Scan for the cell matching the given text and deliver its (X, Y) coordinate at center. 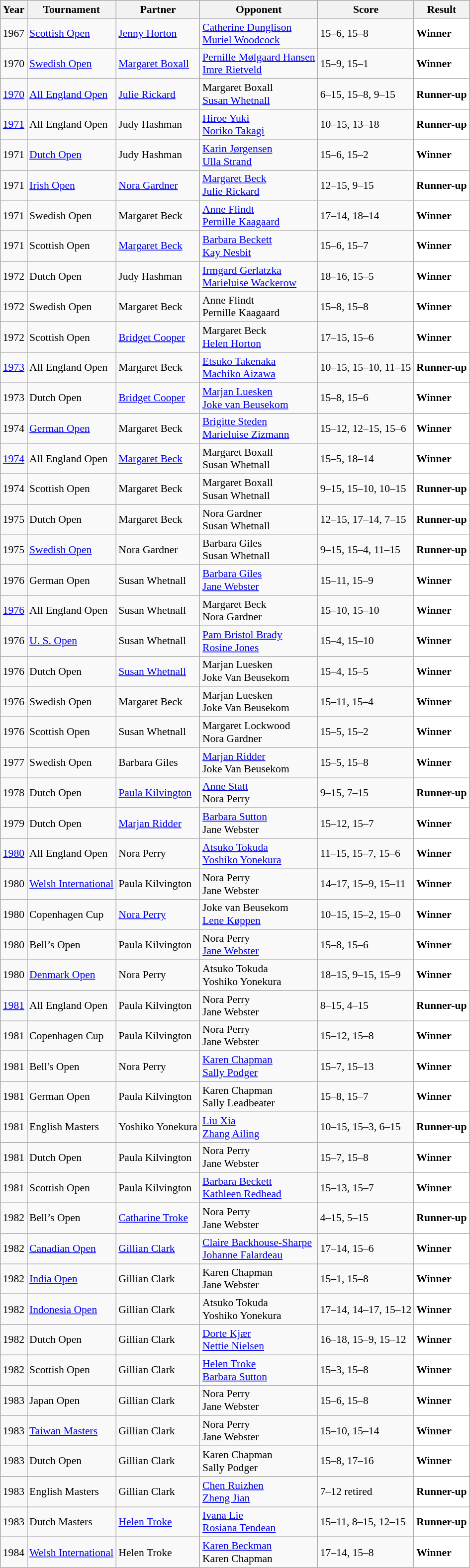
Marjan Ridder (158, 823)
15–10, 15–14 (366, 1431)
Karen Chapman Jane Webster (259, 1279)
1979 (14, 823)
15–3, 15–8 (366, 1370)
Catharine Troke (158, 1219)
Result (442, 9)
9–15, 7–15 (366, 793)
1978 (14, 793)
17–14, 15–8 (366, 1553)
15–8, 15–7 (366, 1096)
Barbara Giles Susan Whetnall (259, 550)
Score (366, 9)
Bell's Open (72, 1067)
Barbara Giles Jane Webster (259, 580)
15–9, 15–1 (366, 64)
Japan Open (72, 1401)
15–6, 15–7 (366, 247)
Jenny Horton (158, 34)
15–1, 15–8 (366, 1279)
15–6, 15–2 (366, 155)
Margaret Beck Julie Rickard (259, 185)
15–11, 8–15, 12–15 (366, 1522)
Margaret Lockwood Nora Gardner (259, 733)
15–12, 12–15, 15–6 (366, 428)
8–15, 4–15 (366, 1006)
9–15, 15–10, 10–15 (366, 489)
Margaret Beck Helen Horton (259, 337)
17–14, 14–17, 15–12 (366, 1309)
1984 (14, 1553)
Irmgard Gerlatzka Marieluise Wackerow (259, 276)
7–12 retired (366, 1492)
Marjan Luesken Joke van Beusekom (259, 398)
U. S. Open (72, 641)
Taiwan Masters (72, 1431)
17–15, 15–6 (366, 337)
Chen Ruizhen Zheng Jian (259, 1492)
Dutch Masters (72, 1522)
10–15, 15–10, 11–15 (366, 368)
Canadian Open (72, 1248)
India Open (72, 1279)
Marjan Ridder Joke Van Beusekom (259, 762)
Barbara Beckett Kathleen Redhead (259, 1188)
Pam Bristol Brady Rosine Jones (259, 641)
14–17, 15–9, 15–11 (366, 884)
6–15, 15–8, 9–15 (366, 94)
Nora Gardner Susan Whetnall (259, 520)
15–11, 15–4 (366, 702)
15–7, 15–13 (366, 1067)
15–7, 15–8 (366, 1157)
15–5, 15–2 (366, 733)
Year (14, 9)
10–15, 15–3, 6–15 (366, 1127)
Pernille Mølgaard Hansen Imre Rietveld (259, 64)
Tournament (72, 9)
Liu Xia Zhang Ailing (259, 1127)
Margaret Beck Nora Gardner (259, 610)
Denmark Open (72, 975)
Indonesia Open (72, 1309)
Irish Open (72, 185)
12–15, 9–15 (366, 185)
Ivana Lie Rosiana Tendean (259, 1522)
Dorte Kjær Nettie Nielsen (259, 1340)
15–8, 17–16 (366, 1461)
15–12, 15–8 (366, 1036)
15–5, 15–8 (366, 762)
Karen Beckman Karen Chapman (259, 1553)
Hiroe Yuki Noriko Takagi (259, 124)
9–15, 15–4, 11–15 (366, 550)
Anne Statt Nora Perry (259, 793)
17–14, 18–14 (366, 216)
Karen Chapman Sally Leadbeater (259, 1096)
10–15, 15–2, 15–0 (366, 914)
15–5, 18–14 (366, 459)
15–12, 15–7 (366, 823)
11–15, 15–7, 15–6 (366, 854)
Barbara Sutton Jane Webster (259, 823)
Joke van Beusekom Lene Køppen (259, 914)
18–15, 9–15, 15–9 (366, 975)
Margaret Boxall (158, 64)
Partner (158, 9)
Karin Jørgensen Ulla Strand (259, 155)
1977 (14, 762)
Opponent (259, 9)
Barbara Beckett Kay Nesbit (259, 247)
4–15, 5–15 (366, 1219)
12–15, 17–14, 7–15 (366, 520)
16–18, 15–9, 15–12 (366, 1340)
Julie Rickard (158, 94)
15–13, 15–7 (366, 1188)
Helen Troke Barbara Sutton (259, 1370)
1967 (14, 34)
Catherine Dunglison Muriel Woodcock (259, 34)
15–4, 15–10 (366, 641)
15–11, 15–9 (366, 580)
15–10, 15–10 (366, 610)
Claire Backhouse-Sharpe Johanne Falardeau (259, 1248)
Brigitte Steden Marieluise Zizmann (259, 428)
17–14, 15–6 (366, 1248)
15–4, 15–5 (366, 671)
15–8, 15–8 (366, 307)
Yoshiko Yonekura (158, 1127)
18–16, 15–5 (366, 276)
Etsuko Takenaka Machiko Aizawa (259, 368)
10–15, 13–18 (366, 124)
Barbara Giles (158, 762)
